Return the [x, y] coordinate for the center point of the cell that contains the specified text.  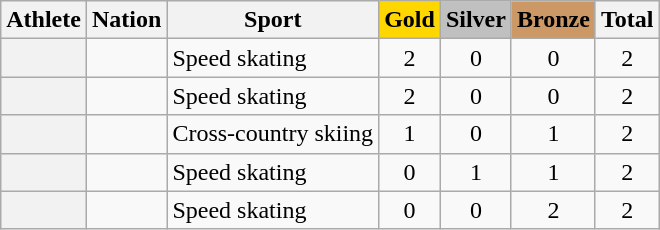
Silver [476, 20]
Sport [273, 20]
Athlete [44, 20]
Gold [410, 20]
Nation [126, 20]
Total [627, 20]
Cross-country skiing [273, 134]
Bronze [553, 20]
